Search for the cell housing the specified text and yield its (X, Y) center coordinate. 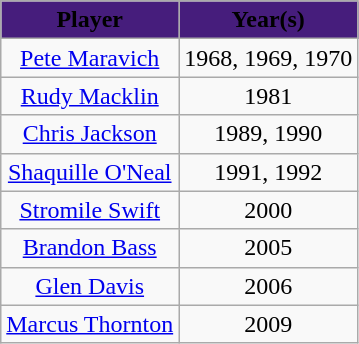
2006 (268, 286)
Shaquille O'Neal (90, 172)
1968, 1969, 1970 (268, 58)
Rudy Macklin (90, 96)
Chris Jackson (90, 134)
Year(s) (268, 20)
Brandon Bass (90, 248)
Player (90, 20)
2005 (268, 248)
1991, 1992 (268, 172)
Stromile Swift (90, 210)
Pete Maravich (90, 58)
2009 (268, 324)
1989, 1990 (268, 134)
Glen Davis (90, 286)
1981 (268, 96)
2000 (268, 210)
Marcus Thornton (90, 324)
